Capture the cell that displays the provided text and extract its (x, y) central coordinate. 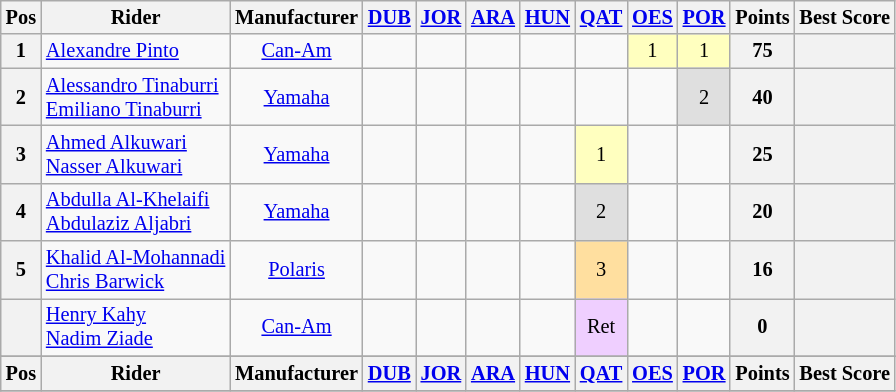
Alessandro Tinaburri Emiliano Tinaburri (136, 97)
Henry Kahy Nadim Ziade (136, 327)
5 (21, 270)
16 (762, 270)
0 (762, 327)
Ahmed Alkuwari Nasser Alkuwari (136, 154)
Ret (601, 327)
25 (762, 154)
75 (762, 51)
20 (762, 212)
4 (21, 212)
40 (762, 97)
Abdulla Al-Khelaifi Abdulaziz Aljabri (136, 212)
Alexandre Pinto (136, 51)
Khalid Al-Mohannadi Chris Barwick (136, 270)
Polaris (296, 270)
